Pinpoint the cell where the given text exists, returning its [X, Y] midpoint coordinate. 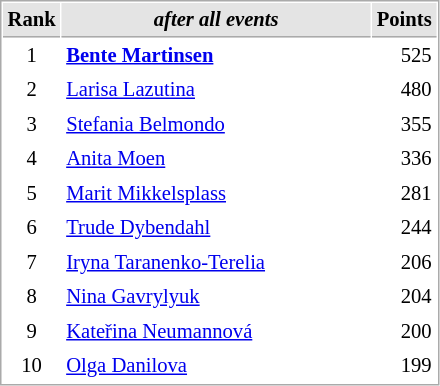
10 [32, 366]
525 [404, 56]
9 [32, 332]
8 [32, 296]
200 [404, 332]
6 [32, 228]
2 [32, 90]
5 [32, 194]
204 [404, 296]
Kateřina Neumannová [216, 332]
355 [404, 124]
Stefania Belmondo [216, 124]
after all events [216, 20]
Trude Dybendahl [216, 228]
480 [404, 90]
4 [32, 158]
199 [404, 366]
7 [32, 262]
3 [32, 124]
Points [404, 20]
Larisa Lazutina [216, 90]
Bente Martinsen [216, 56]
Rank [32, 20]
Anita Moen [216, 158]
Marit Mikkelsplass [216, 194]
336 [404, 158]
206 [404, 262]
281 [404, 194]
Iryna Taranenko-Terelia [216, 262]
244 [404, 228]
Olga Danilova [216, 366]
1 [32, 56]
Nina Gavrylyuk [216, 296]
